Extract the (X, Y) coordinate from the center of the cell holding the provided text.  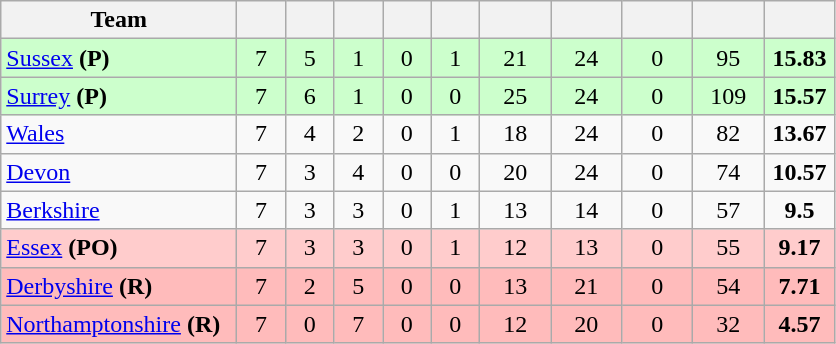
55 (728, 248)
Surrey (P) (119, 96)
57 (728, 210)
Essex (PO) (119, 248)
Devon (119, 172)
15.83 (800, 58)
Wales (119, 134)
Team (119, 20)
82 (728, 134)
Derbyshire (R) (119, 286)
95 (728, 58)
Berkshire (119, 210)
74 (728, 172)
32 (728, 324)
7.71 (800, 286)
4.57 (800, 324)
10.57 (800, 172)
14 (586, 210)
6 (310, 96)
15.57 (800, 96)
9.5 (800, 210)
18 (516, 134)
Sussex (P) (119, 58)
13.67 (800, 134)
54 (728, 286)
Northamptonshire (R) (119, 324)
109 (728, 96)
25 (516, 96)
9.17 (800, 248)
